Find where the given text appears and provide that cell's center as (X, Y) coordinate. 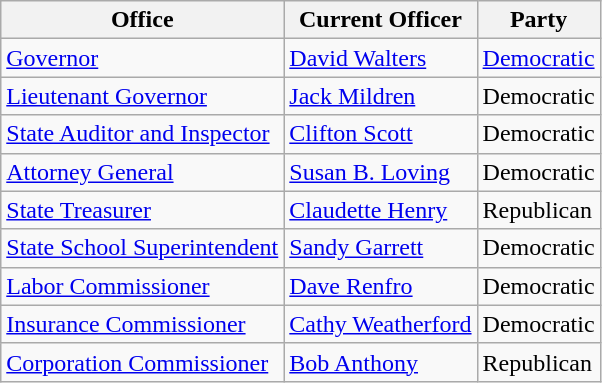
Bob Anthony (380, 362)
Current Officer (380, 20)
Dave Renfro (380, 286)
Corporation Commissioner (142, 362)
Governor (142, 58)
Cathy Weatherford (380, 324)
Sandy Garrett (380, 248)
State Auditor and Inspector (142, 134)
Attorney General (142, 172)
Clifton Scott (380, 134)
Lieutenant Governor (142, 96)
David Walters (380, 58)
Claudette Henry (380, 210)
Office (142, 20)
State Treasurer (142, 210)
Jack Mildren (380, 96)
Party (538, 20)
Susan B. Loving (380, 172)
Insurance Commissioner (142, 324)
State School Superintendent (142, 248)
Labor Commissioner (142, 286)
